Return the (x, y) coordinate for the center point of the cell that contains the specified text.  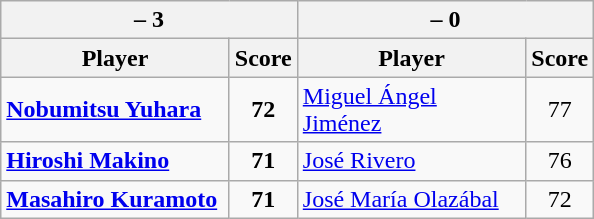
Miguel Ángel Jiménez (412, 110)
Hiroshi Makino (116, 161)
José María Olazábal (412, 199)
77 (560, 110)
Nobumitsu Yuhara (116, 110)
José Rivero (412, 161)
76 (560, 161)
– 0 (446, 20)
Masahiro Kuramoto (116, 199)
– 3 (150, 20)
